Provide the [x, y] coordinate of the cell's center where the given text is located.  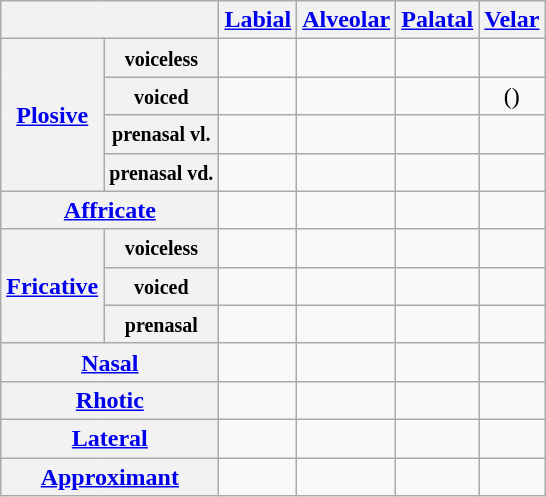
() [512, 96]
Palatal [438, 20]
Rhotic [110, 400]
Labial [258, 20]
Lateral [110, 438]
prenasal vd. [162, 172]
prenasal vl. [162, 134]
Approximant [110, 477]
prenasal [162, 324]
Fricative [52, 286]
Velar [512, 20]
Plosive [52, 115]
Nasal [110, 362]
Affricate [110, 210]
Alveolar [346, 20]
